Identify which cell holds the provided text, then report its (x, y) central coordinate. 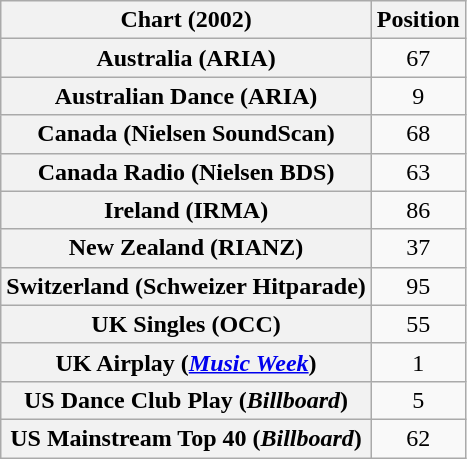
67 (418, 58)
Australian Dance (ARIA) (186, 96)
37 (418, 248)
New Zealand (RIANZ) (186, 248)
63 (418, 172)
68 (418, 134)
86 (418, 210)
US Dance Club Play (Billboard) (186, 400)
Ireland (IRMA) (186, 210)
UK Singles (OCC) (186, 324)
Chart (2002) (186, 20)
1 (418, 362)
Switzerland (Schweizer Hitparade) (186, 286)
US Mainstream Top 40 (Billboard) (186, 438)
Canada Radio (Nielsen BDS) (186, 172)
55 (418, 324)
95 (418, 286)
Canada (Nielsen SoundScan) (186, 134)
9 (418, 96)
UK Airplay (Music Week) (186, 362)
5 (418, 400)
Position (418, 20)
Australia (ARIA) (186, 58)
62 (418, 438)
